Return the [X, Y] coordinate for the center point of the cell that contains the specified text.  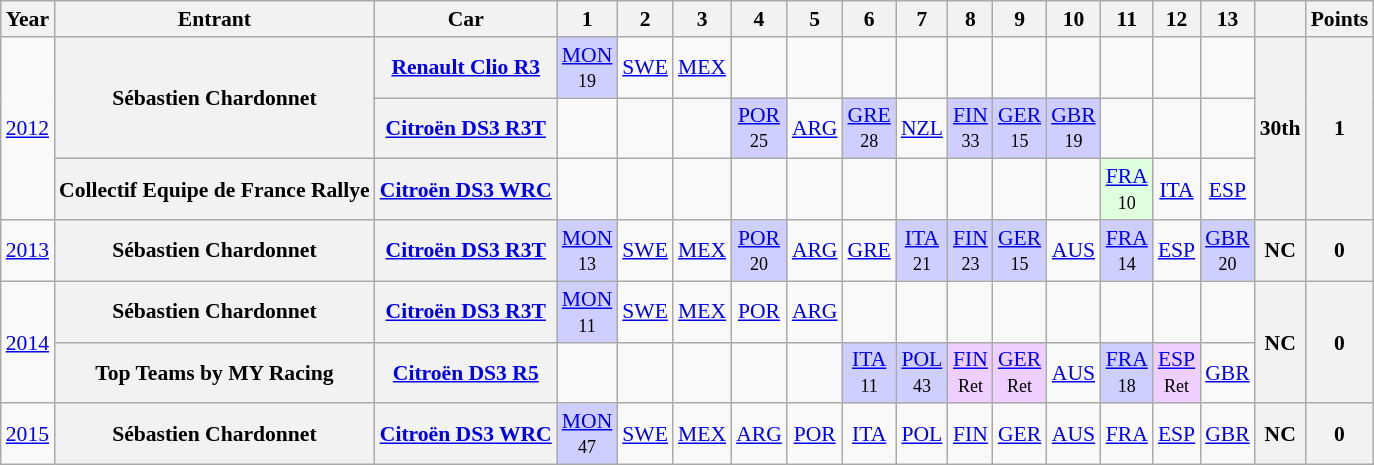
FRA [1127, 434]
2 [645, 19]
MON13 [588, 250]
GRE [870, 250]
MON11 [588, 312]
ITA21 [922, 250]
FIN33 [970, 128]
MON47 [588, 434]
Top Teams by MY Racing [214, 372]
FRA18 [1127, 372]
2013 [28, 250]
Renault Clio R3 [466, 68]
FRA10 [1127, 190]
Citroën DS3 R5 [466, 372]
NZL [922, 128]
7 [922, 19]
10 [1074, 19]
6 [870, 19]
3 [702, 19]
GBR19 [1074, 128]
Points [1340, 19]
11 [1127, 19]
5 [815, 19]
30th [1280, 128]
ITA11 [870, 372]
GRE28 [870, 128]
2015 [28, 434]
POR20 [759, 250]
GBR20 [1228, 250]
9 [1020, 19]
FRA14 [1127, 250]
Collectif Equipe de France Rallye [214, 190]
FINRet [970, 372]
FIN [970, 434]
ESPRet [1176, 372]
POL [922, 434]
FIN23 [970, 250]
2012 [28, 128]
13 [1228, 19]
4 [759, 19]
Car [466, 19]
Entrant [214, 19]
GERRet [1020, 372]
GER [1020, 434]
8 [970, 19]
12 [1176, 19]
MON19 [588, 68]
POL43 [922, 372]
POR25 [759, 128]
2014 [28, 342]
Year [28, 19]
